Detect which cell encompasses the target text, then output its (X, Y) center coordinate. 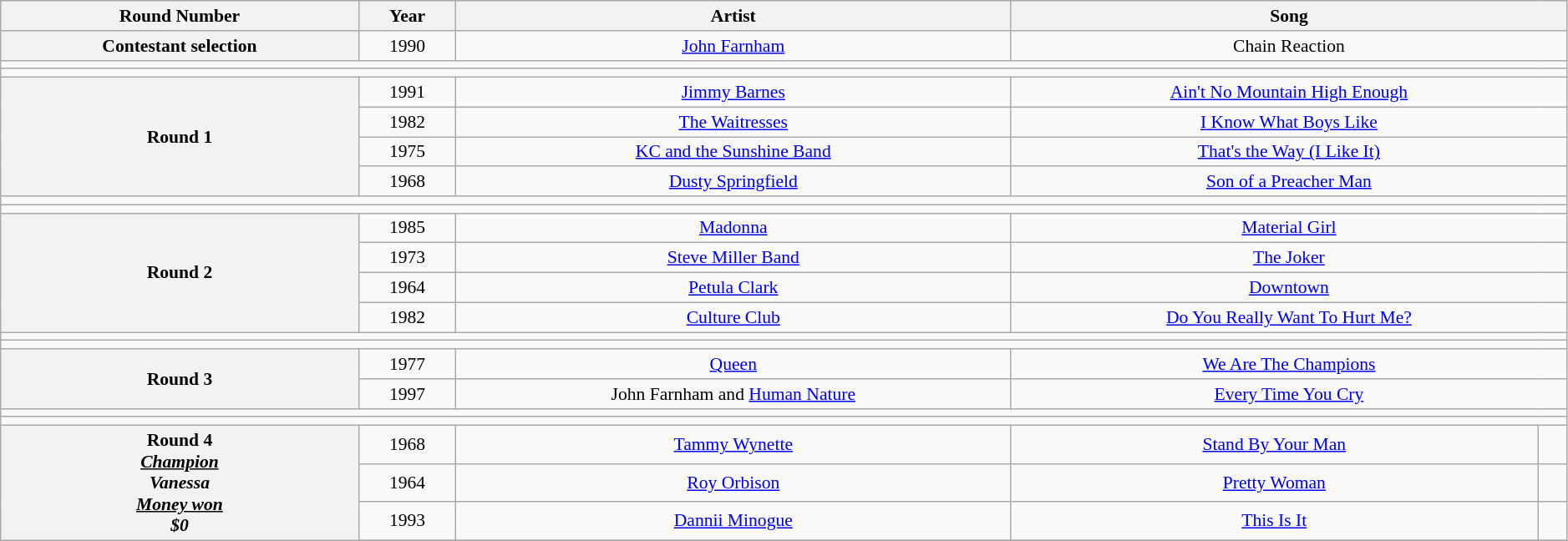
Song (1290, 16)
Dusty Springfield (733, 182)
That's the Way (I Like It) (1290, 152)
1975 (408, 152)
Round 1 (180, 137)
Artist (733, 16)
Jimmy Barnes (733, 93)
Pretty Woman (1275, 483)
1997 (408, 394)
Steve Miller Band (733, 258)
Tammy Wynette (733, 445)
Ain't No Mountain High Enough (1290, 93)
Round Number (180, 16)
KC and the Sunshine Band (733, 152)
1993 (408, 521)
Year (408, 16)
Son of a Preacher Man (1290, 182)
John Farnham (733, 46)
John Farnham and Human Nature (733, 394)
Material Girl (1290, 228)
Queen (733, 364)
Madonna (733, 228)
Round 3 (180, 379)
Round 4ChampionVanessaMoney won$0 (180, 483)
I Know What Boys Like (1290, 122)
The Waitresses (733, 122)
Dannii Minogue (733, 521)
Petula Clark (733, 288)
Roy Orbison (733, 483)
We Are The Champions (1290, 364)
Contestant selection (180, 46)
1977 (408, 364)
The Joker (1290, 258)
1990 (408, 46)
Stand By Your Man (1275, 445)
1973 (408, 258)
Every Time You Cry (1290, 394)
Chain Reaction (1290, 46)
1985 (408, 228)
Do You Really Want To Hurt Me? (1290, 317)
This Is It (1275, 521)
Culture Club (733, 317)
Round 2 (180, 272)
Downtown (1290, 288)
1991 (408, 93)
